Provide the [X, Y] coordinate of the cell's center where the given text is located.  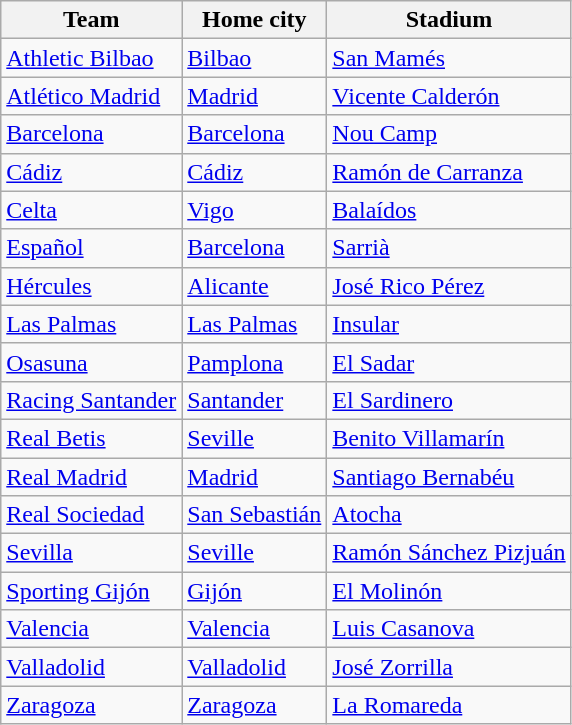
Vicente Calderón [449, 96]
Stadium [449, 20]
Atlético Madrid [92, 96]
Santander [254, 400]
La Romareda [449, 705]
Sarrià [449, 248]
Ramón Sánchez Pizjuán [449, 553]
Santiago Bernabéu [449, 477]
San Sebastián [254, 515]
Pamplona [254, 362]
Insular [449, 324]
Luis Casanova [449, 629]
Benito Villamarín [449, 438]
San Mamés [449, 58]
Athletic Bilbao [92, 58]
José Zorrilla [449, 667]
El Sadar [449, 362]
José Rico Pérez [449, 286]
Osasuna [92, 362]
Real Sociedad [92, 515]
Vigo [254, 210]
Real Betis [92, 438]
Sporting Gijón [92, 591]
Sevilla [92, 553]
Hércules [92, 286]
Nou Camp [449, 134]
Balaídos [449, 210]
Celta [92, 210]
Gijón [254, 591]
El Molinón [449, 591]
Real Madrid [92, 477]
Bilbao [254, 58]
Ramón de Carranza [449, 172]
Alicante [254, 286]
Racing Santander [92, 400]
Home city [254, 20]
El Sardinero [449, 400]
Español [92, 248]
Atocha [449, 515]
Team [92, 20]
